Output the [x, y] coordinate of the center of the cell containing the given text.  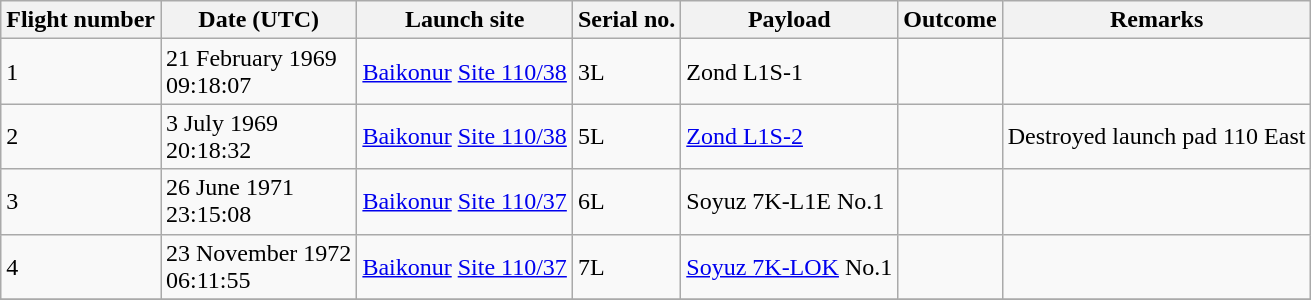
6L [626, 202]
23 November 197206:11:55 [258, 266]
4 [81, 266]
Soyuz 7K-LOK No.1 [790, 266]
21 February 196909:18:07 [258, 72]
1 [81, 72]
Launch site [465, 20]
Outcome [950, 20]
2 [81, 136]
Zond L1S-2 [790, 136]
Destroyed launch pad 110 East [1156, 136]
Payload [790, 20]
5L [626, 136]
Zond L1S-1 [790, 72]
Date (UTC) [258, 20]
26 June 197123:15:08 [258, 202]
3 July 196920:18:32 [258, 136]
Serial no. [626, 20]
7L [626, 266]
3L [626, 72]
Soyuz 7K-L1E No.1 [790, 202]
3 [81, 202]
Remarks [1156, 20]
Flight number [81, 20]
